Output the (x, y) coordinate of the center of the cell containing the given text.  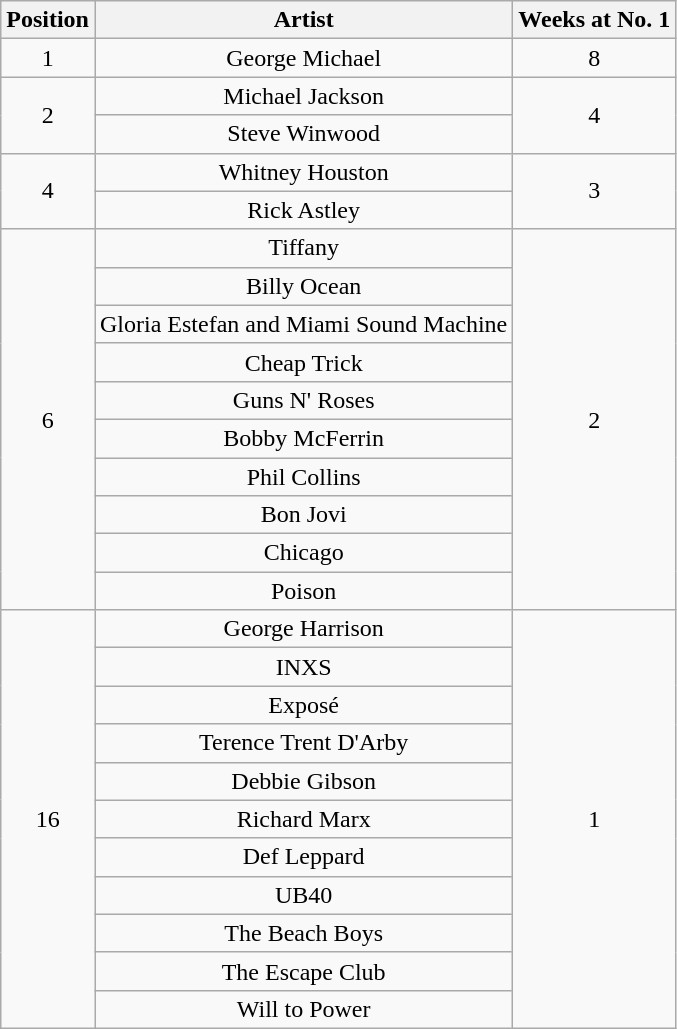
Position (48, 20)
8 (594, 58)
3 (594, 191)
UB40 (303, 895)
Artist (303, 20)
Gloria Estefan and Miami Sound Machine (303, 324)
Weeks at No. 1 (594, 20)
Steve Winwood (303, 134)
16 (48, 820)
Richard Marx (303, 819)
Will to Power (303, 1009)
Whitney Houston (303, 172)
Cheap Trick (303, 362)
George Michael (303, 58)
Bobby McFerrin (303, 438)
Debbie Gibson (303, 781)
Chicago (303, 553)
Phil Collins (303, 477)
Billy Ocean (303, 286)
Tiffany (303, 248)
6 (48, 420)
Michael Jackson (303, 96)
Poison (303, 591)
Rick Astley (303, 210)
Exposé (303, 705)
INXS (303, 667)
Def Leppard (303, 857)
George Harrison (303, 629)
The Beach Boys (303, 933)
The Escape Club (303, 971)
Guns N' Roses (303, 400)
Bon Jovi (303, 515)
Terence Trent D'Arby (303, 743)
